Identify which cell holds the provided text, then report its (x, y) central coordinate. 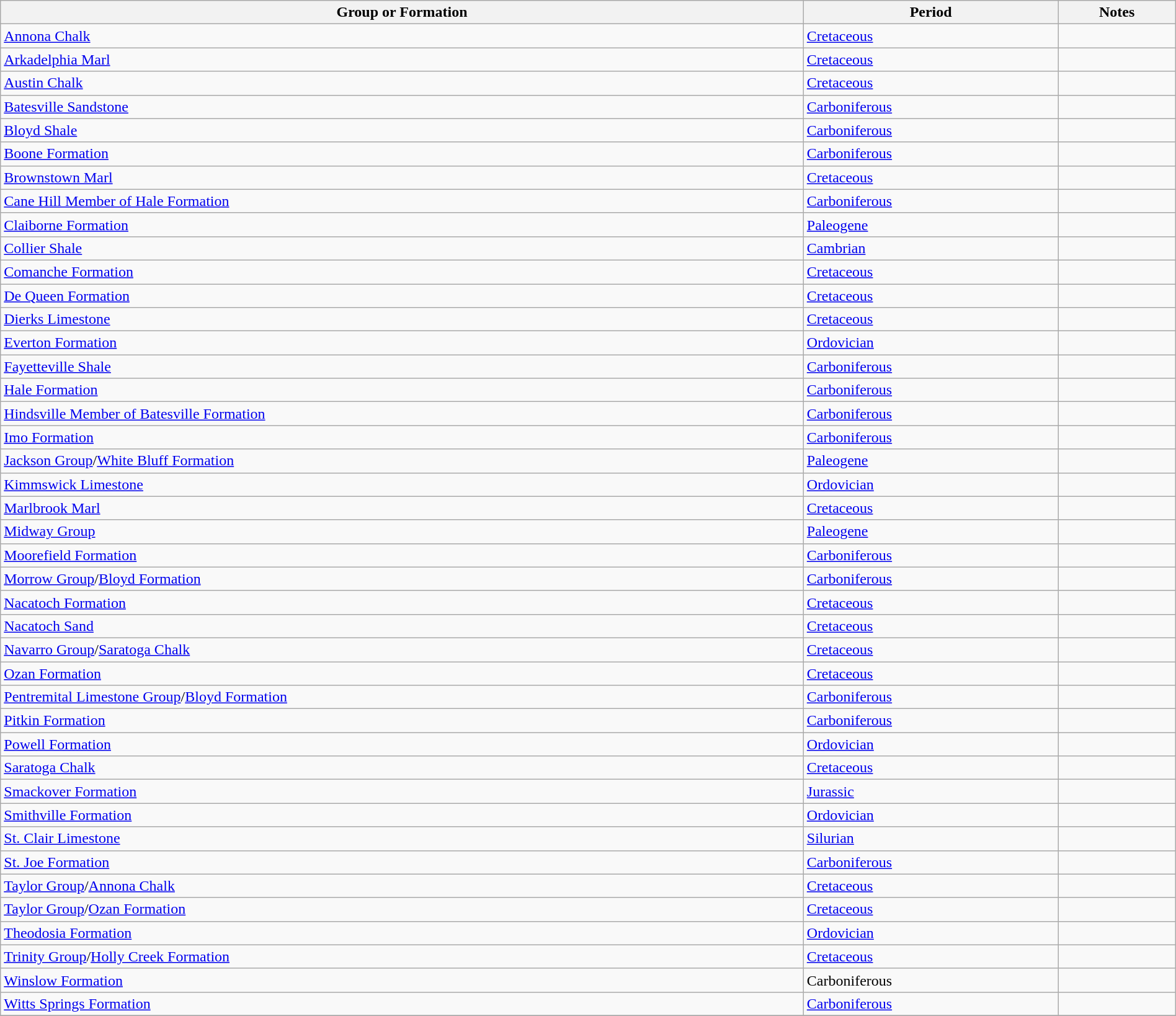
Boone Formation (402, 154)
Hale Formation (402, 390)
Nacatoch Formation (402, 602)
Fayetteville Shale (402, 367)
Imo Formation (402, 437)
Annona Chalk (402, 36)
Navarro Group/Saratoga Chalk (402, 649)
Collier Shale (402, 248)
St. Clair Limestone (402, 839)
Brownstown Marl (402, 177)
Arkadelphia Marl (402, 60)
Cambrian (930, 248)
Ozan Formation (402, 673)
Group or Formation (402, 12)
Austin Chalk (402, 83)
Silurian (930, 839)
Kimmswick Limestone (402, 484)
Smithville Formation (402, 815)
St. Joe Formation (402, 862)
Period (930, 12)
Taylor Group/Ozan Formation (402, 909)
De Queen Formation (402, 296)
Saratoga Chalk (402, 768)
Dierks Limestone (402, 319)
Jurassic (930, 791)
Hindsville Member of Batesville Formation (402, 414)
Winslow Formation (402, 980)
Cane Hill Member of Hale Formation (402, 201)
Batesville Sandstone (402, 107)
Theodosia Formation (402, 933)
Midway Group (402, 532)
Bloyd Shale (402, 130)
Moorefield Formation (402, 555)
Pentremital Limestone Group/Bloyd Formation (402, 697)
Notes (1116, 12)
Trinity Group/Holly Creek Formation (402, 956)
Marlbrook Marl (402, 508)
Pitkin Formation (402, 721)
Witts Springs Formation (402, 1004)
Jackson Group/White Bluff Formation (402, 461)
Smackover Formation (402, 791)
Everton Formation (402, 343)
Claiborne Formation (402, 225)
Morrow Group/Bloyd Formation (402, 579)
Comanche Formation (402, 272)
Powell Formation (402, 744)
Nacatoch Sand (402, 626)
Taylor Group/Annona Chalk (402, 886)
